Scan for the cell matching the given text and deliver its (x, y) coordinate at center. 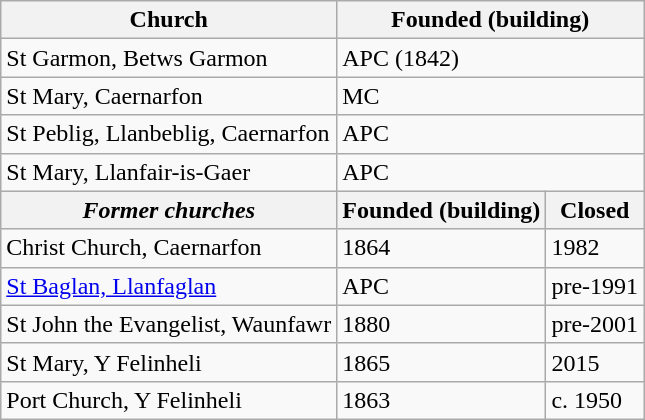
St Garmon, Betws Garmon (169, 58)
APC (1842) (490, 58)
Closed (595, 210)
pre-2001 (595, 324)
1880 (442, 324)
Church (169, 20)
Former churches (169, 210)
c. 1950 (595, 400)
St Baglan, Llanfaglan (169, 286)
2015 (595, 362)
St Mary, Caernarfon (169, 96)
St Mary, Y Felinheli (169, 362)
MC (490, 96)
St John the Evangelist, Waunfawr (169, 324)
1863 (442, 400)
1865 (442, 362)
1982 (595, 248)
1864 (442, 248)
pre-1991 (595, 286)
Port Church, Y Felinheli (169, 400)
St Mary, Llanfair-is-Gaer (169, 172)
St Peblig, Llanbeblig, Caernarfon (169, 134)
Christ Church, Caernarfon (169, 248)
